Detect which cell encompasses the target text, then output its (X, Y) center coordinate. 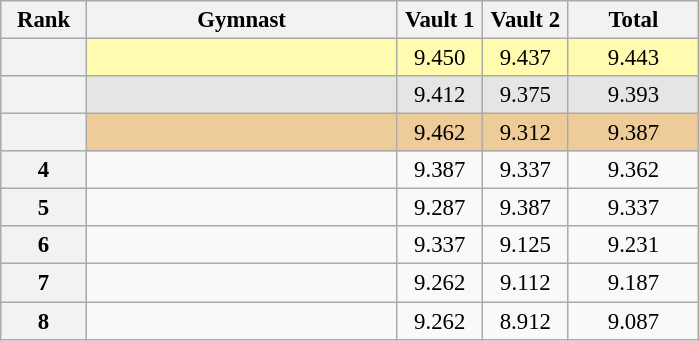
9.462 (440, 133)
9.437 (526, 58)
Vault 1 (440, 20)
4 (44, 170)
Vault 2 (526, 20)
9.393 (634, 95)
9.412 (440, 95)
9.312 (526, 133)
8.912 (526, 321)
7 (44, 283)
9.375 (526, 95)
8 (44, 321)
9.450 (440, 58)
5 (44, 208)
9.087 (634, 321)
9.187 (634, 283)
6 (44, 245)
9.231 (634, 245)
Total (634, 20)
Rank (44, 20)
9.112 (526, 283)
9.362 (634, 170)
9.443 (634, 58)
9.125 (526, 245)
9.287 (440, 208)
Gymnast (242, 20)
